Scan for the cell matching the given text and deliver its (X, Y) coordinate at center. 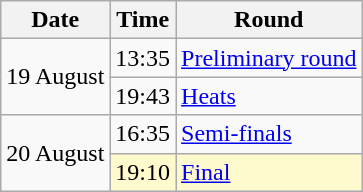
16:35 (143, 134)
Date (56, 20)
Semi-finals (269, 134)
19:10 (143, 172)
Heats (269, 96)
Final (269, 172)
Preliminary round (269, 58)
Round (269, 20)
19 August (56, 77)
13:35 (143, 58)
19:43 (143, 96)
Time (143, 20)
20 August (56, 153)
